Return (x, y) of the center of cell containing provided text 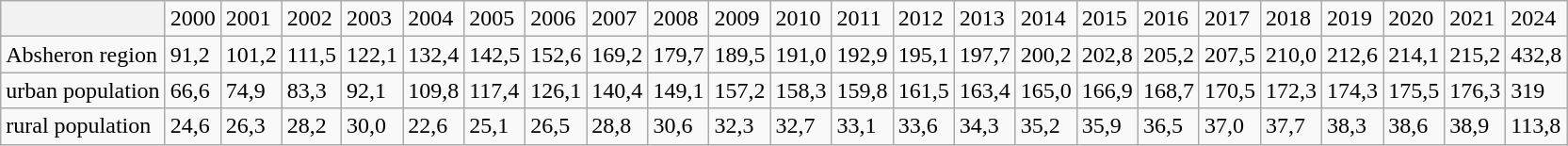
26,5 (556, 126)
2015 (1107, 19)
33,6 (923, 126)
2000 (192, 19)
175,5 (1414, 90)
25,1 (495, 126)
urban population (83, 90)
165,0 (1045, 90)
37,7 (1290, 126)
24,6 (192, 126)
rural population (83, 126)
30,6 (678, 126)
2018 (1290, 19)
32,7 (800, 126)
35,2 (1045, 126)
207,5 (1230, 55)
191,0 (800, 55)
2006 (556, 19)
170,5 (1230, 90)
33,1 (863, 126)
319 (1537, 90)
109,8 (433, 90)
179,7 (678, 55)
205,2 (1168, 55)
92,1 (373, 90)
2002 (311, 19)
38,3 (1352, 126)
2003 (373, 19)
158,3 (800, 90)
66,6 (192, 90)
2011 (863, 19)
149,1 (678, 90)
202,8 (1107, 55)
2012 (923, 19)
28,8 (618, 126)
74,9 (251, 90)
2013 (985, 19)
2016 (1168, 19)
197,7 (985, 55)
113,8 (1537, 126)
192,9 (863, 55)
172,3 (1290, 90)
91,2 (192, 55)
215,2 (1475, 55)
2019 (1352, 19)
2014 (1045, 19)
35,9 (1107, 126)
214,1 (1414, 55)
152,6 (556, 55)
22,6 (433, 126)
174,3 (1352, 90)
169,2 (618, 55)
2005 (495, 19)
117,4 (495, 90)
2020 (1414, 19)
37,0 (1230, 126)
210,0 (1290, 55)
26,3 (251, 126)
176,3 (1475, 90)
2010 (800, 19)
34,3 (985, 126)
157,2 (740, 90)
28,2 (311, 126)
Absheron region (83, 55)
83,3 (311, 90)
168,7 (1168, 90)
38,9 (1475, 126)
159,8 (863, 90)
30,0 (373, 126)
163,4 (985, 90)
140,4 (618, 90)
2008 (678, 19)
2007 (618, 19)
189,5 (740, 55)
142,5 (495, 55)
126,1 (556, 90)
161,5 (923, 90)
200,2 (1045, 55)
111,5 (311, 55)
2024 (1537, 19)
36,5 (1168, 126)
2001 (251, 19)
38,6 (1414, 126)
166,9 (1107, 90)
101,2 (251, 55)
195,1 (923, 55)
432,8 (1537, 55)
132,4 (433, 55)
212,6 (1352, 55)
122,1 (373, 55)
2021 (1475, 19)
2017 (1230, 19)
32,3 (740, 126)
2009 (740, 19)
2004 (433, 19)
